Output the (x, y) coordinate of the center of the cell containing the given text.  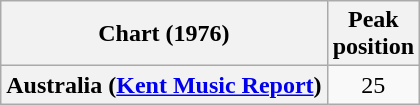
25 (373, 85)
Chart (1976) (164, 34)
Peakposition (373, 34)
Australia (Kent Music Report) (164, 85)
